For the text-containing cell, return its midpoint in (x, y) coordinate format. 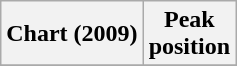
Peakposition (189, 34)
Chart (2009) (72, 34)
